Pinpoint the cell where the given text exists, returning its [x, y] midpoint coordinate. 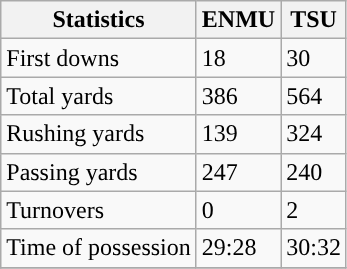
18 [238, 58]
2 [314, 210]
TSU [314, 20]
Statistics [99, 20]
247 [238, 172]
Turnovers [99, 210]
ENMU [238, 20]
First downs [99, 58]
Passing yards [99, 172]
324 [314, 134]
240 [314, 172]
0 [238, 210]
30 [314, 58]
Total yards [99, 96]
386 [238, 96]
Rushing yards [99, 134]
564 [314, 96]
29:28 [238, 248]
30:32 [314, 248]
139 [238, 134]
Time of possession [99, 248]
